Determine the (x, y) coordinate at the center of the cell enclosing the given text.  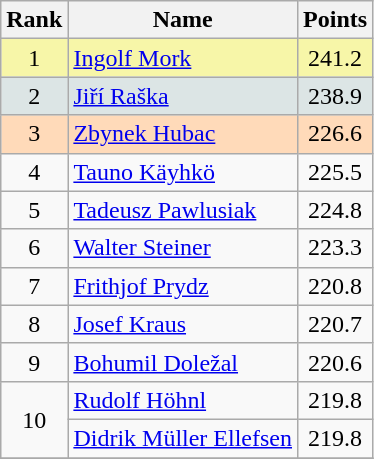
6 (34, 248)
5 (34, 210)
10 (34, 419)
7 (34, 286)
9 (34, 362)
223.3 (336, 248)
238.9 (336, 96)
Josef Kraus (183, 324)
241.2 (336, 58)
Tauno Käyhkö (183, 172)
2 (34, 96)
4 (34, 172)
Ingolf Mork (183, 58)
Frithjof Prydz (183, 286)
224.8 (336, 210)
220.6 (336, 362)
Name (183, 20)
Jiří Raška (183, 96)
8 (34, 324)
Points (336, 20)
Tadeusz Pawlusiak (183, 210)
Rank (34, 20)
3 (34, 134)
226.6 (336, 134)
1 (34, 58)
Bohumil Doležal (183, 362)
Walter Steiner (183, 248)
Didrik Müller Ellefsen (183, 438)
225.5 (336, 172)
Rudolf Höhnl (183, 400)
Zbynek Hubac (183, 134)
220.8 (336, 286)
220.7 (336, 324)
